Identify which cell holds the provided text, then report its [X, Y] central coordinate. 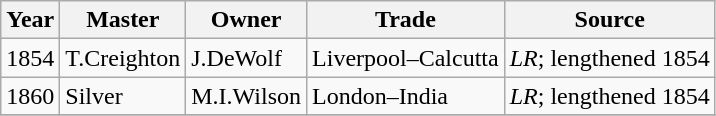
T.Creighton [123, 58]
1860 [30, 96]
1854 [30, 58]
M.I.Wilson [246, 96]
Silver [123, 96]
Trade [406, 20]
London–India [406, 96]
Master [123, 20]
Source [610, 20]
Year [30, 20]
J.DeWolf [246, 58]
Liverpool–Calcutta [406, 58]
Owner [246, 20]
